Provide the (X, Y) coordinate of the cell's center where the given text is located.  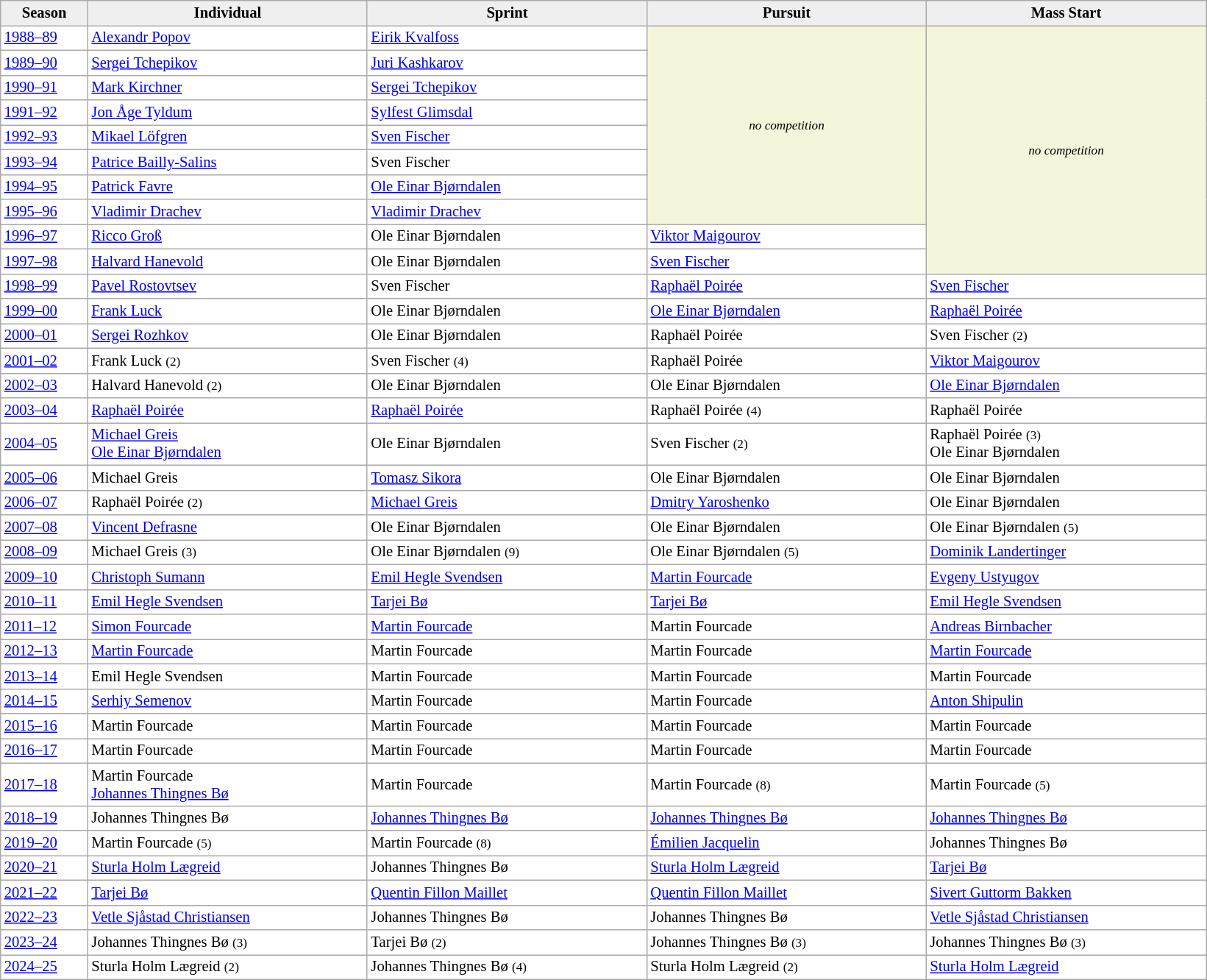
1994–95 (44, 187)
1997–98 (44, 261)
Patrick Favre (227, 187)
2016–17 (44, 750)
2010–11 (44, 602)
Tomasz Sikora (507, 477)
1988–89 (44, 38)
2011–12 (44, 626)
Mikael Löfgren (227, 137)
1992–93 (44, 137)
Sprint (507, 13)
Christoph Sumann (227, 577)
Johannes Thingnes Bø (4) (507, 967)
2003–04 (44, 410)
Serhiy Semenov (227, 701)
Andreas Birnbacher (1066, 626)
1991–92 (44, 113)
Mass Start (1066, 13)
Season (44, 13)
2023–24 (44, 942)
1989–90 (44, 63)
2007–08 (44, 528)
Simon Fourcade (227, 626)
2022–23 (44, 917)
2002–03 (44, 386)
Sven Fischer (4) (507, 361)
Dominik Landertinger (1066, 552)
2013–14 (44, 676)
Juri Kashkarov (507, 63)
Mark Kirchner (227, 88)
2021–22 (44, 892)
1993–94 (44, 162)
Raphaël Poirée (2) (227, 503)
Ricco Groß (227, 236)
1990–91 (44, 88)
Halvard Hanevold (227, 261)
2014–15 (44, 701)
Émilien Jacquelin (786, 842)
2012–13 (44, 651)
Sergei Rozhkov (227, 335)
2008–09 (44, 552)
Pursuit (786, 13)
Jon Åge Tyldum (227, 113)
Frank Luck (2) (227, 361)
2017–18 (44, 784)
Vincent Defrasne (227, 528)
Alexandr Popov (227, 38)
2006–07 (44, 503)
Martin Fourcade Johannes Thingnes Bø (227, 784)
Ole Einar Bjørndalen (9) (507, 552)
2015–16 (44, 726)
Sivert Guttorm Bakken (1066, 892)
Tarjei Bø (2) (507, 942)
2020–21 (44, 867)
1995–96 (44, 211)
Frank Luck (227, 311)
Anton Shipulin (1066, 701)
2001–02 (44, 361)
2004–05 (44, 444)
Eirik Kvalfoss (507, 38)
Sylfest Glimsdal (507, 113)
Evgeny Ustyugov (1066, 577)
Raphaël Poirée (4) (786, 410)
1999–00 (44, 311)
2005–06 (44, 477)
2024–25 (44, 967)
2018–19 (44, 818)
2019–20 (44, 842)
Individual (227, 13)
Michael Greis Ole Einar Bjørndalen (227, 444)
Raphaël Poirée (3) Ole Einar Bjørndalen (1066, 444)
2000–01 (44, 335)
Dmitry Yaroshenko (786, 503)
Michael Greis (3) (227, 552)
Patrice Bailly-Salins (227, 162)
2009–10 (44, 577)
1996–97 (44, 236)
Pavel Rostovtsev (227, 286)
1998–99 (44, 286)
Halvard Hanevold (2) (227, 386)
